Determine the (x, y) coordinate at the center of the cell enclosing the given text.  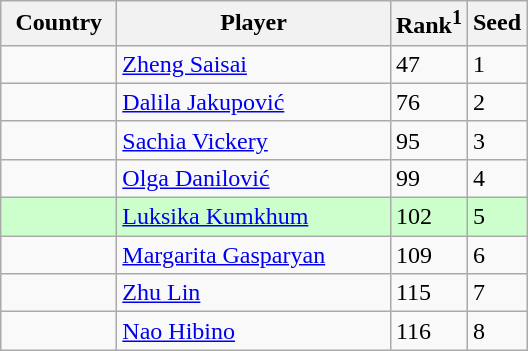
Nao Hibino (254, 331)
3 (496, 140)
1 (496, 64)
Rank1 (428, 24)
2 (496, 102)
5 (496, 217)
Margarita Gasparyan (254, 255)
4 (496, 178)
Zheng Saisai (254, 64)
Country (59, 24)
7 (496, 293)
8 (496, 331)
109 (428, 255)
Dalila Jakupović (254, 102)
47 (428, 64)
95 (428, 140)
76 (428, 102)
115 (428, 293)
99 (428, 178)
6 (496, 255)
116 (428, 331)
Luksika Kumkhum (254, 217)
Olga Danilović (254, 178)
Seed (496, 24)
Sachia Vickery (254, 140)
102 (428, 217)
Player (254, 24)
Zhu Lin (254, 293)
